Return [x, y] of the center of cell containing provided text 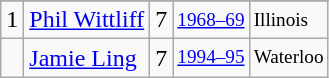
1 [12, 20]
Illinois [288, 20]
Waterloo [288, 58]
1994–95 [211, 58]
Phil Wittliff [87, 20]
Jamie Ling [87, 58]
1968–69 [211, 20]
